Return the (x, y) coordinate for the center point of the cell that contains the specified text.  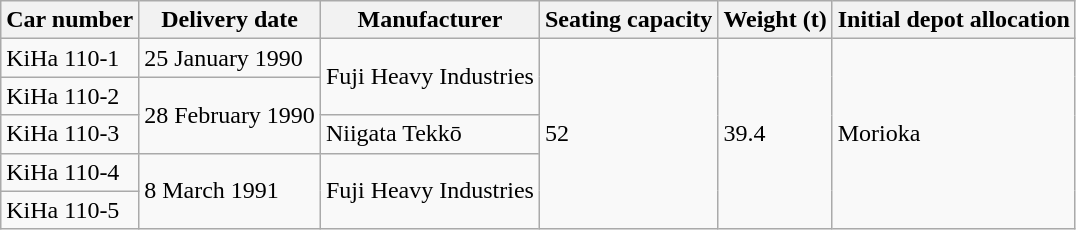
28 February 1990 (230, 115)
39.4 (775, 134)
KiHa 110-4 (70, 172)
8 March 1991 (230, 191)
Delivery date (230, 20)
KiHa 110-3 (70, 134)
Seating capacity (628, 20)
Morioka (954, 134)
KiHa 110-5 (70, 210)
Niigata Tekkō (430, 134)
Initial depot allocation (954, 20)
52 (628, 134)
KiHa 110-2 (70, 96)
Manufacturer (430, 20)
Weight (t) (775, 20)
Car number (70, 20)
KiHa 110-1 (70, 58)
25 January 1990 (230, 58)
